Extract the [x, y] coordinate from the center of the cell holding the provided text.  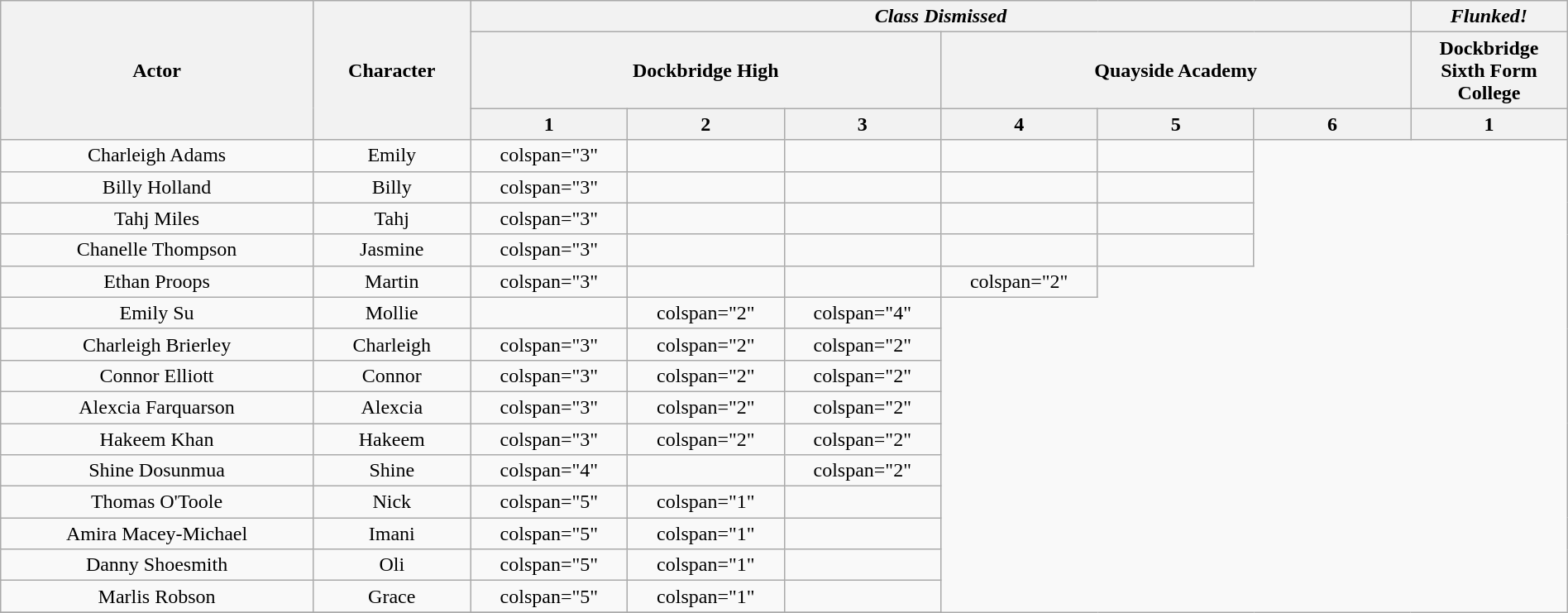
Nick [392, 502]
Hakeem Khan [157, 439]
Ethan Proops [157, 281]
Connor [392, 376]
Alexcia [392, 407]
4 [1019, 124]
Mollie [392, 313]
Chanelle Thompson [157, 250]
Quayside Academy [1175, 70]
Charleigh Adams [157, 156]
Charleigh [392, 344]
Flunked! [1489, 17]
Charleigh Brierley [157, 344]
2 [706, 124]
Oli [392, 565]
Imani [392, 534]
Alexcia Farquarson [157, 407]
Danny Shoesmith [157, 565]
Tahj Miles [157, 218]
Grace [392, 596]
Shine [392, 471]
Billy [392, 187]
3 [862, 124]
6 [1331, 124]
Dockbridge High [705, 70]
5 [1176, 124]
Emily Su [157, 313]
Amira Macey-Michael [157, 534]
Connor Elliott [157, 376]
Martin [392, 281]
Billy Holland [157, 187]
Class Dismissed [941, 17]
Actor [157, 70]
Thomas O'Toole [157, 502]
Shine Dosunmua [157, 471]
Emily [392, 156]
Character [392, 70]
Jasmine [392, 250]
Tahj [392, 218]
Dockbridge Sixth Form College [1489, 70]
Hakeem [392, 439]
Marlis Robson [157, 596]
